Return the [x, y] coordinate for the center point of the cell that contains the specified text.  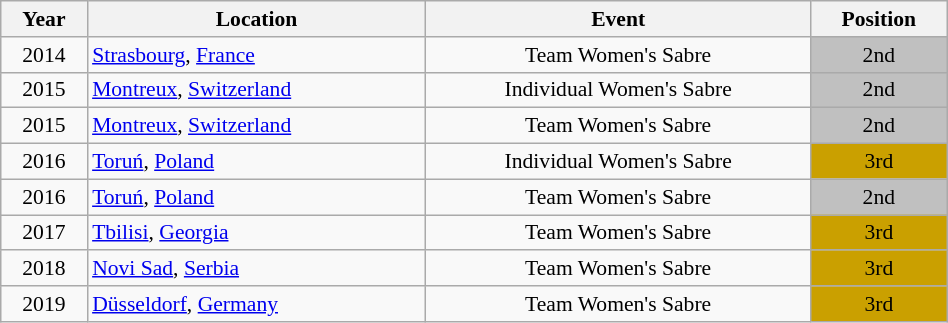
Event [618, 19]
Year [44, 19]
Strasbourg, France [256, 55]
2014 [44, 55]
2017 [44, 233]
Tbilisi, Georgia [256, 233]
Düsseldorf, Germany [256, 304]
2018 [44, 269]
2019 [44, 304]
Location [256, 19]
Position [878, 19]
Novi Sad, Serbia [256, 269]
